Locate the cell with the specified text and output its [x, y] center coordinate. 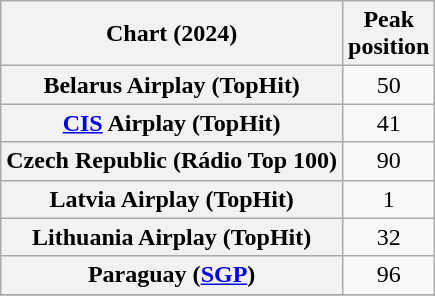
Latvia Airplay (TopHit) [172, 199]
32 [389, 237]
96 [389, 275]
Belarus Airplay (TopHit) [172, 85]
Lithuania Airplay (TopHit) [172, 237]
CIS Airplay (TopHit) [172, 123]
Czech Republic (Rádio Top 100) [172, 161]
50 [389, 85]
1 [389, 199]
Chart (2024) [172, 34]
41 [389, 123]
90 [389, 161]
Paraguay (SGP) [172, 275]
Peakposition [389, 34]
